Scan for the cell matching the given text and deliver its [X, Y] coordinate at center. 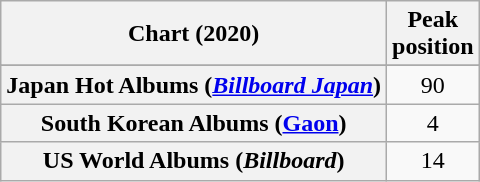
Chart (2020) [194, 34]
90 [433, 85]
Japan Hot Albums (Billboard Japan) [194, 85]
Peakposition [433, 34]
South Korean Albums (Gaon) [194, 123]
14 [433, 161]
US World Albums (Billboard) [194, 161]
4 [433, 123]
